Pinpoint the cell where the given text exists, returning its (x, y) midpoint coordinate. 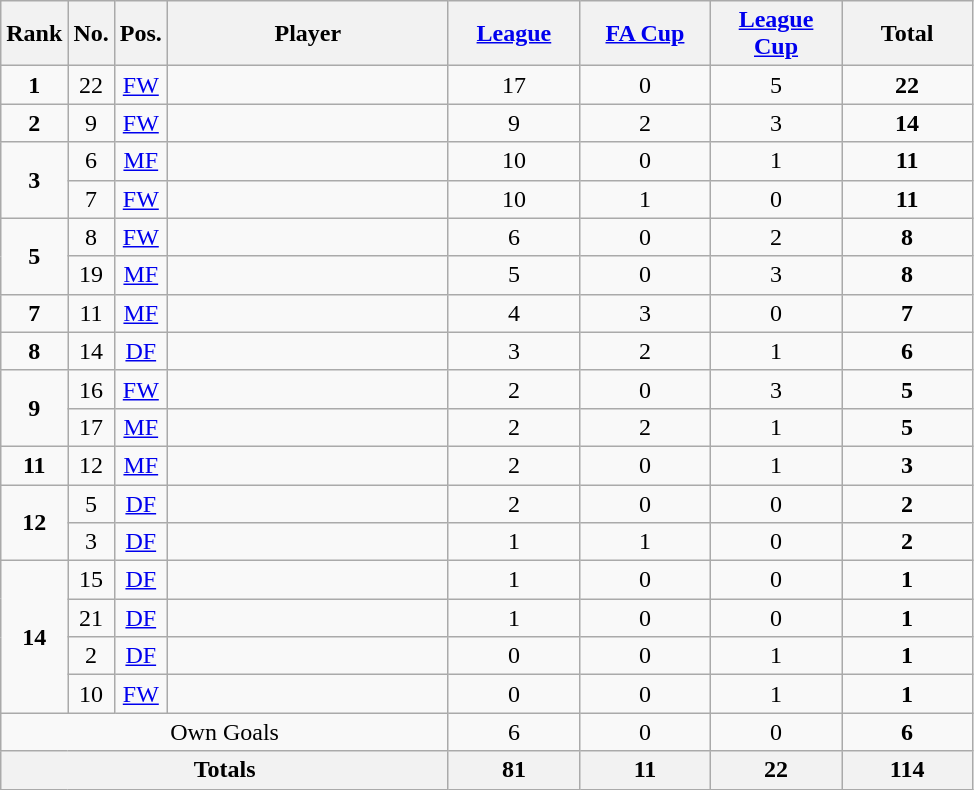
Pos. (140, 34)
19 (91, 275)
15 (91, 580)
Totals (225, 770)
21 (91, 618)
No. (91, 34)
16 (91, 389)
Rank (34, 34)
81 (514, 770)
League Cup (776, 34)
Own Goals (225, 732)
Total (908, 34)
4 (514, 313)
League (514, 34)
Player (308, 34)
114 (908, 770)
FA Cup (644, 34)
